Scan for the cell matching the given text and deliver its [x, y] coordinate at center. 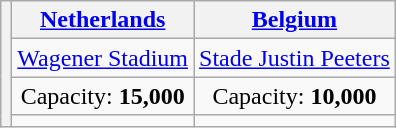
Netherlands [103, 20]
Capacity: 15,000 [103, 96]
Wagener Stadium [103, 58]
Belgium [295, 20]
Capacity: 10,000 [295, 96]
Stade Justin Peeters [295, 58]
